Output the (x, y) coordinate of the center of the cell containing the given text.  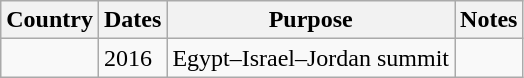
Notes (489, 20)
Egypt–Israel–Jordan summit (311, 58)
2016 (132, 58)
Purpose (311, 20)
Country (50, 20)
Dates (132, 20)
